Return (X, Y) of the center of cell containing provided text 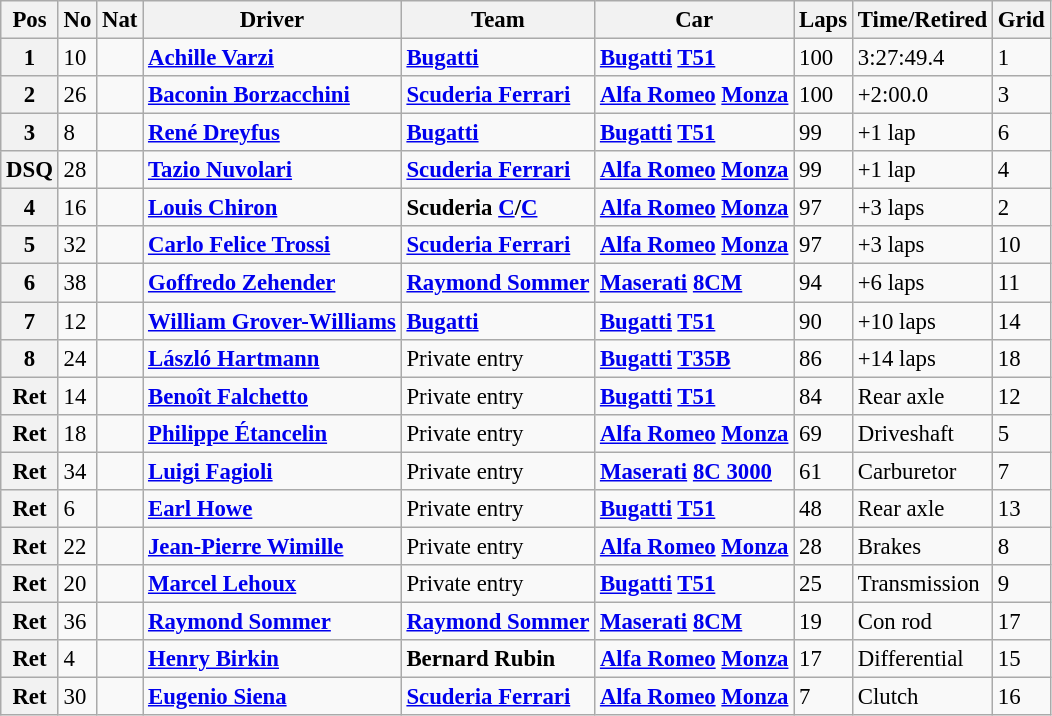
86 (824, 358)
Car (694, 20)
Louis Chiron (272, 208)
15 (1022, 659)
36 (77, 621)
Nat (120, 20)
DSQ (30, 170)
26 (77, 95)
Con rod (922, 621)
90 (824, 321)
Goffredo Zehender (272, 283)
René Dreyfus (272, 133)
Grid (1022, 20)
Jean-Pierre Wimille (272, 546)
Bugatti T35B (694, 358)
Time/Retired (922, 20)
Carburetor (922, 471)
13 (1022, 509)
Tazio Nuvolari (272, 170)
69 (824, 433)
34 (77, 471)
Differential (922, 659)
Laps (824, 20)
30 (77, 697)
94 (824, 283)
Bernard Rubin (498, 659)
20 (77, 584)
Team (498, 20)
Earl Howe (272, 509)
+14 laps (922, 358)
Luigi Fagioli (272, 471)
48 (824, 509)
Eugenio Siena (272, 697)
9 (1022, 584)
11 (1022, 283)
No (77, 20)
Brakes (922, 546)
Philippe Étancelin (272, 433)
3:27:49.4 (922, 58)
Transmission (922, 584)
24 (77, 358)
Carlo Felice Trossi (272, 245)
Clutch (922, 697)
25 (824, 584)
Driveshaft (922, 433)
Marcel Lehoux (272, 584)
84 (824, 396)
William Grover-Williams (272, 321)
22 (77, 546)
+10 laps (922, 321)
19 (824, 621)
Henry Birkin (272, 659)
Driver (272, 20)
+2:00.0 (922, 95)
Baconin Borzacchini (272, 95)
Pos (30, 20)
38 (77, 283)
Achille Varzi (272, 58)
+6 laps (922, 283)
32 (77, 245)
61 (824, 471)
László Hartmann (272, 358)
Maserati 8C 3000 (694, 471)
Benoît Falchetto (272, 396)
Scuderia C/C (498, 208)
